Capture the cell that displays the provided text and extract its (X, Y) central coordinate. 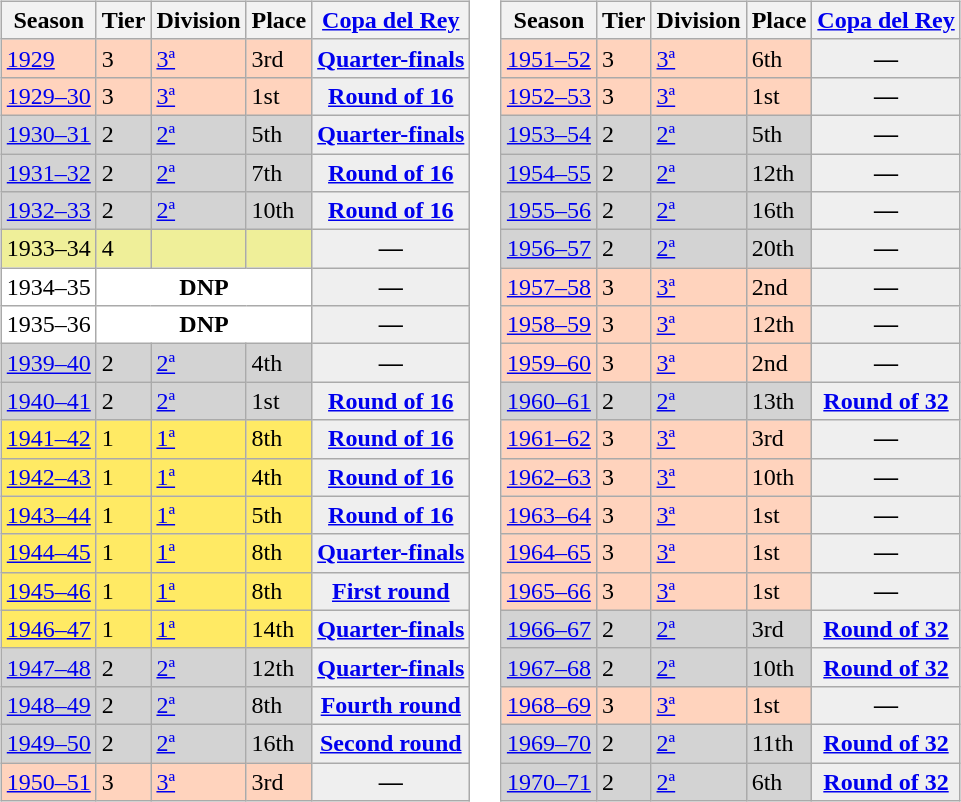
1931–32 (48, 173)
First round (391, 591)
1941–42 (48, 439)
1960–61 (548, 401)
1957–58 (548, 287)
1944–45 (48, 553)
1948–49 (48, 705)
1939–40 (48, 363)
1946–47 (48, 629)
1958–59 (548, 325)
1929–30 (48, 96)
13th (779, 401)
1952–53 (548, 96)
Second round (391, 743)
Fourth round (391, 705)
1954–55 (548, 173)
1949–50 (48, 743)
1947–48 (48, 667)
1943–44 (48, 515)
1966–67 (548, 629)
1969–70 (548, 743)
1950–51 (48, 781)
1967–68 (548, 667)
14th (279, 629)
20th (779, 249)
1933–34 (48, 249)
1942–43 (48, 477)
1962–63 (548, 477)
1951–52 (548, 58)
1930–31 (48, 134)
1963–64 (548, 515)
1968–69 (548, 705)
1929 (48, 58)
1945–46 (48, 591)
1940–41 (48, 401)
1932–33 (48, 211)
1955–56 (548, 211)
1959–60 (548, 363)
1965–66 (548, 591)
1961–62 (548, 439)
1934–35 (48, 287)
1970–71 (548, 781)
11th (779, 743)
4 (124, 249)
7th (279, 173)
1935–36 (48, 325)
1953–54 (548, 134)
1964–65 (548, 553)
1956–57 (548, 249)
